Search for the cell housing the specified text and yield its (x, y) center coordinate. 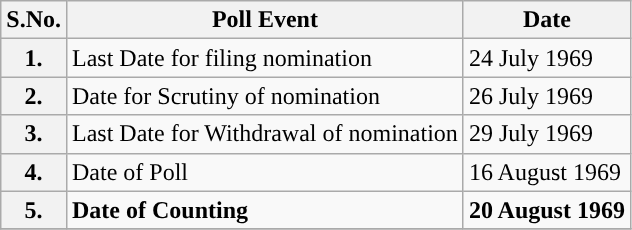
29 July 1969 (546, 134)
S.No. (34, 20)
24 July 1969 (546, 58)
5. (34, 210)
Last Date for Withdrawal of nomination (264, 134)
26 July 1969 (546, 96)
Last Date for filing nomination (264, 58)
2. (34, 96)
16 August 1969 (546, 172)
4. (34, 172)
Poll Event (264, 20)
Date of Poll (264, 172)
Date of Counting (264, 210)
Date for Scrutiny of nomination (264, 96)
Date (546, 20)
1. (34, 58)
3. (34, 134)
20 August 1969 (546, 210)
